For the text-containing cell, return its midpoint in [X, Y] coordinate format. 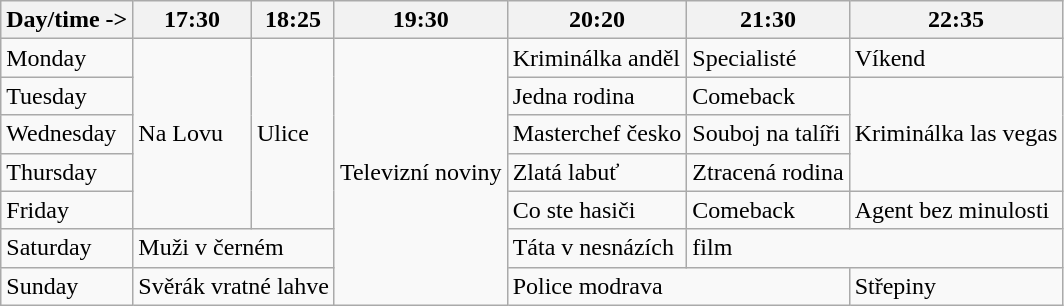
17:30 [192, 20]
film [875, 248]
Zlatá labuť [597, 172]
Muži v černém [234, 248]
21:30 [768, 20]
Sunday [67, 286]
Thursday [67, 172]
Day/time -> [67, 20]
22:35 [956, 20]
Friday [67, 210]
Kriminálka anděl [597, 58]
Televizní noviny [420, 172]
Na Lovu [192, 134]
18:25 [292, 20]
Masterchef česko [597, 134]
Souboj na talíři [768, 134]
Víkend [956, 58]
Specialisté [768, 58]
Jedna rodina [597, 96]
Saturday [67, 248]
Svěrák vratné lahve [234, 286]
Kriminálka las vegas [956, 134]
Police modrava [678, 286]
Táta v nesnázích [597, 248]
20:20 [597, 20]
Tuesday [67, 96]
Wednesday [67, 134]
Co ste hasiči [597, 210]
19:30 [420, 20]
Ztracená rodina [768, 172]
Agent bez minulosti [956, 210]
Ulice [292, 134]
Střepiny [956, 286]
Monday [67, 58]
